Extract the (X, Y) coordinate from the center of the cell holding the provided text.  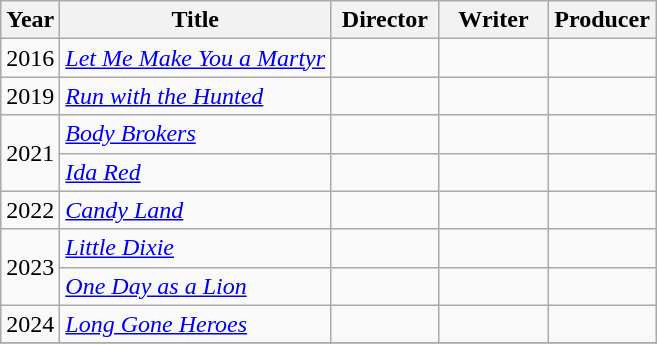
Director (386, 20)
2024 (30, 324)
Run with the Hunted (196, 96)
2016 (30, 58)
Let Me Make You a Martyr (196, 58)
2023 (30, 267)
Year (30, 20)
Long Gone Heroes (196, 324)
2021 (30, 153)
Producer (602, 20)
Body Brokers (196, 134)
2022 (30, 210)
Little Dixie (196, 248)
Candy Land (196, 210)
One Day as a Lion (196, 286)
2019 (30, 96)
Ida Red (196, 172)
Writer (494, 20)
Title (196, 20)
